Pinpoint the cell where the given text exists, returning its [X, Y] midpoint coordinate. 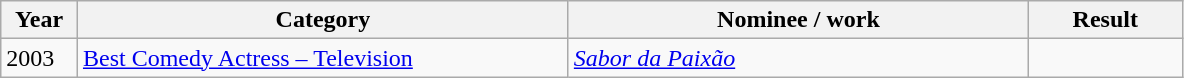
Category [322, 20]
2003 [40, 58]
Result [1106, 20]
Year [40, 20]
Best Comedy Actress – Television [322, 58]
Nominee / work [798, 20]
Sabor da Paixão [798, 58]
